Output the (x, y) coordinate of the center of the cell containing the given text.  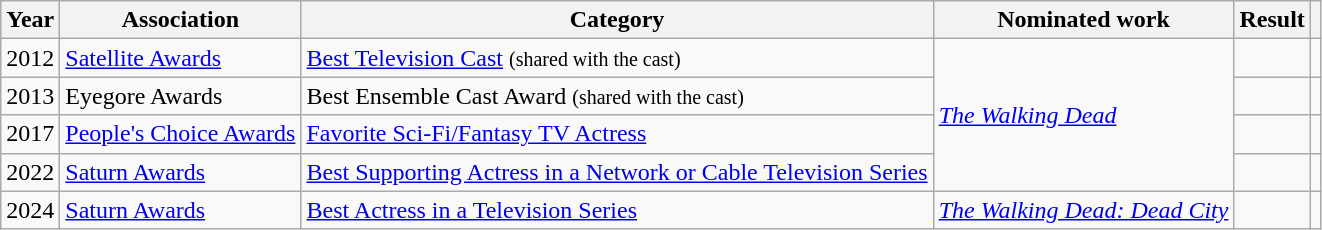
Category (617, 20)
2012 (30, 58)
Year (30, 20)
The Walking Dead: Dead City (1084, 210)
2013 (30, 96)
Satellite Awards (180, 58)
Best Ensemble Cast Award (shared with the cast) (617, 96)
2024 (30, 210)
2022 (30, 172)
Best Actress in a Television Series (617, 210)
The Walking Dead (1084, 115)
Best Television Cast (shared with the cast) (617, 58)
Association (180, 20)
2017 (30, 134)
Eyegore Awards (180, 96)
People's Choice Awards (180, 134)
Favorite Sci-Fi/Fantasy TV Actress (617, 134)
Best Supporting Actress in a Network or Cable Television Series (617, 172)
Result (1272, 20)
Nominated work (1084, 20)
